For the text-containing cell, return its midpoint in (x, y) coordinate format. 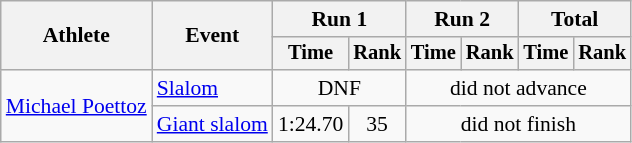
Slalom (212, 88)
Giant slalom (212, 124)
did not advance (518, 88)
Athlete (76, 36)
Run 1 (340, 19)
Run 2 (462, 19)
35 (377, 124)
Event (212, 36)
did not finish (518, 124)
Michael Poettoz (76, 106)
Total (574, 19)
1:24.70 (310, 124)
DNF (340, 88)
